Return (x, y) of the center of cell containing provided text 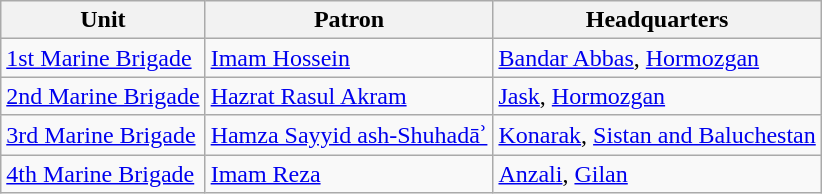
3rd Marine Brigade (103, 135)
1st Marine Brigade (103, 58)
Imam Hossein (349, 58)
Jask, Hormozgan (657, 96)
Bandar Abbas, Hormozgan (657, 58)
Headquarters (657, 20)
Imam Reza (349, 173)
Patron (349, 20)
Hazrat Rasul Akram (349, 96)
Hamza Sayyid ash-Shuhadāʾ (349, 135)
Konarak, Sistan and Baluchestan (657, 135)
Anzali, Gilan (657, 173)
Unit (103, 20)
2nd Marine Brigade (103, 96)
4th Marine Brigade (103, 173)
